Detect which cell encompasses the target text, then output its (X, Y) center coordinate. 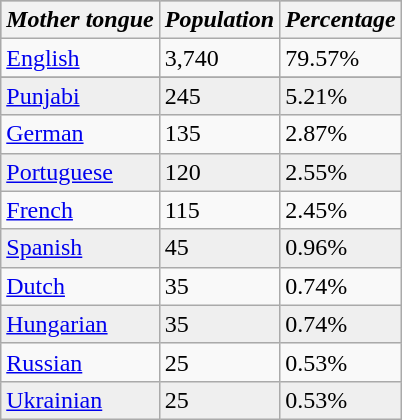
Percentage (341, 20)
45 (219, 248)
115 (219, 210)
135 (219, 134)
Hungarian (80, 324)
Mother tongue (80, 20)
79.57% (341, 58)
245 (219, 96)
0.96% (341, 248)
Portuguese (80, 172)
2.45% (341, 210)
Dutch (80, 286)
English (80, 58)
Spanish (80, 248)
Population (219, 20)
Punjabi (80, 96)
2.87% (341, 134)
French (80, 210)
Russian (80, 362)
2.55% (341, 172)
3,740 (219, 58)
Ukrainian (80, 400)
5.21% (341, 96)
German (80, 134)
120 (219, 172)
